Scan for the cell matching the given text and deliver its [x, y] coordinate at center. 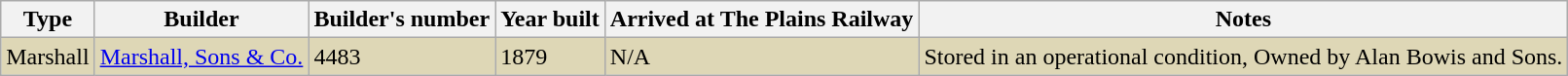
4483 [402, 57]
Type [48, 19]
Notes [1244, 19]
Stored in an operational condition, Owned by Alan Bowis and Sons. [1244, 57]
1879 [551, 57]
Builder [201, 19]
Arrived at The Plains Railway [761, 19]
Builder's number [402, 19]
N/A [761, 57]
Year built [551, 19]
Marshall, Sons & Co. [201, 57]
Marshall [48, 57]
